Capture the cell that displays the provided text and extract its [x, y] central coordinate. 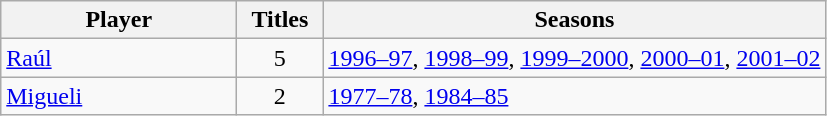
Raúl [119, 58]
Titles [280, 20]
Player [119, 20]
Seasons [574, 20]
Migueli [119, 96]
2 [280, 96]
1996–97, 1998–99, 1999–2000, 2000–01, 2001–02 [574, 58]
5 [280, 58]
1977–78, 1984–85 [574, 96]
